Output the (X, Y) coordinate of the center of the cell containing the given text.  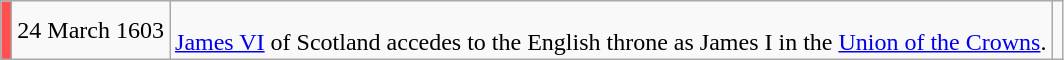
James VI of Scotland accedes to the English throne as James I in the Union of the Crowns. (611, 30)
24 March 1603 (91, 30)
